Determine the [x, y] coordinate at the center of the cell enclosing the given text.  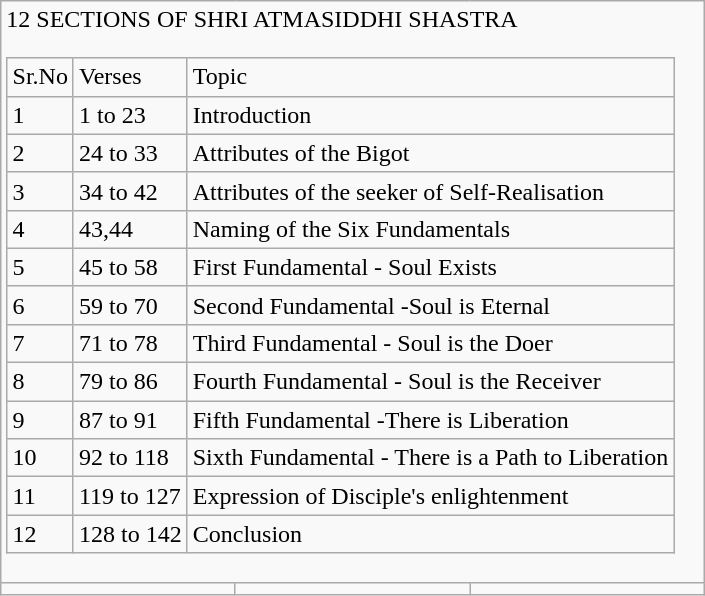
71 to 78 [130, 343]
92 to 118 [130, 458]
128 to 142 [130, 534]
Attributes of the Bigot [430, 153]
Expression of Disciple's enlightenment [430, 496]
Fourth Fundamental - Soul is the Receiver [430, 382]
87 to 91 [130, 420]
Conclusion [430, 534]
Third Fundamental - Soul is the Doer [430, 343]
Second Fundamental -Soul is Eternal [430, 305]
43,44 [130, 229]
5 [40, 267]
3 [40, 191]
Introduction [430, 115]
119 to 127 [130, 496]
2 [40, 153]
45 to 58 [130, 267]
First Fundamental - Soul Exists [430, 267]
Sixth Fundamental - There is a Path to Liberation [430, 458]
79 to 86 [130, 382]
7 [40, 343]
Attributes of the seeker of Self-Realisation [430, 191]
11 [40, 496]
4 [40, 229]
1 [40, 115]
6 [40, 305]
Naming of the Six Fundamentals [430, 229]
59 to 70 [130, 305]
Fifth Fundamental -There is Liberation [430, 420]
24 to 33 [130, 153]
9 [40, 420]
34 to 42 [130, 191]
10 [40, 458]
1 to 23 [130, 115]
12 [40, 534]
Verses [130, 77]
8 [40, 382]
Topic [430, 77]
Sr.No [40, 77]
